Find where the given text appears and provide that cell's center as [X, Y] coordinate. 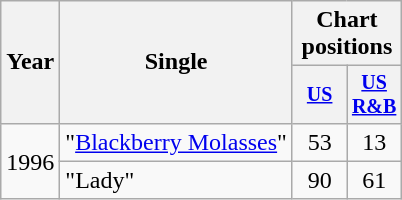
"Lady" [176, 180]
Chart positions [346, 34]
Single [176, 62]
13 [374, 142]
53 [319, 142]
"Blackberry Molasses" [176, 142]
61 [374, 180]
US [319, 94]
USR&B [374, 94]
Year [30, 62]
1996 [30, 161]
90 [319, 180]
